Identify which cell holds the provided text, then report its (X, Y) central coordinate. 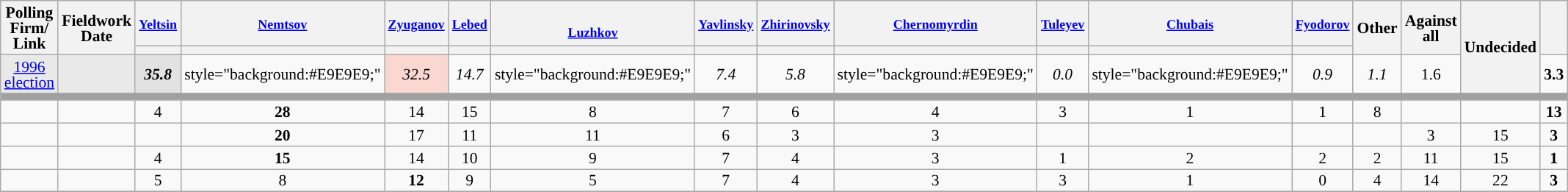
3.3 (1553, 74)
Nemtsov (282, 24)
0.9 (1323, 74)
Undecided (1500, 47)
0.0 (1063, 74)
Other (1377, 28)
Yavlinsky (725, 24)
5.8 (795, 74)
Chubais (1189, 24)
12 (417, 181)
7.4 (725, 74)
0 (1323, 181)
FieldworkDate (97, 28)
Tuleyev (1063, 24)
22 (1500, 181)
14.7 (470, 74)
28 (282, 112)
1.6 (1431, 74)
10 (470, 157)
20 (282, 135)
35.8 (158, 74)
32.5 (417, 74)
Yeltsin (158, 24)
Luzhkov (593, 24)
Fyodorov (1323, 24)
Zyuganov (417, 24)
Zhirinovsky (795, 24)
1.1 (1377, 74)
Against all (1431, 28)
Polling Firm/Link (29, 28)
13 (1553, 112)
1996 election (29, 74)
17 (417, 135)
Chernomyrdin (935, 24)
Lebed (470, 24)
